Provide the (X, Y) coordinate of the cell's center where the given text is located.  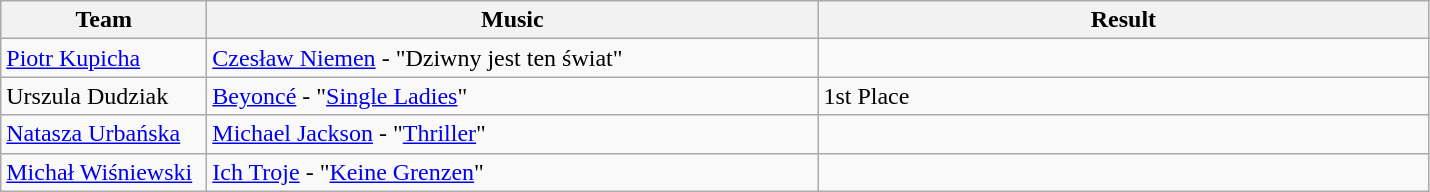
Beyoncé - "Single Ladies" (512, 96)
Urszula Dudziak (104, 96)
1st Place (1124, 96)
Piotr Kupicha (104, 58)
Czesław Niemen - "Dziwny jest ten świat" (512, 58)
Ich Troje - "Keine Grenzen" (512, 172)
Michael Jackson - "Thriller" (512, 134)
Music (512, 20)
Team (104, 20)
Michał Wiśniewski (104, 172)
Result (1124, 20)
Natasza Urbańska (104, 134)
